Return (X, Y) of the center of cell containing provided text 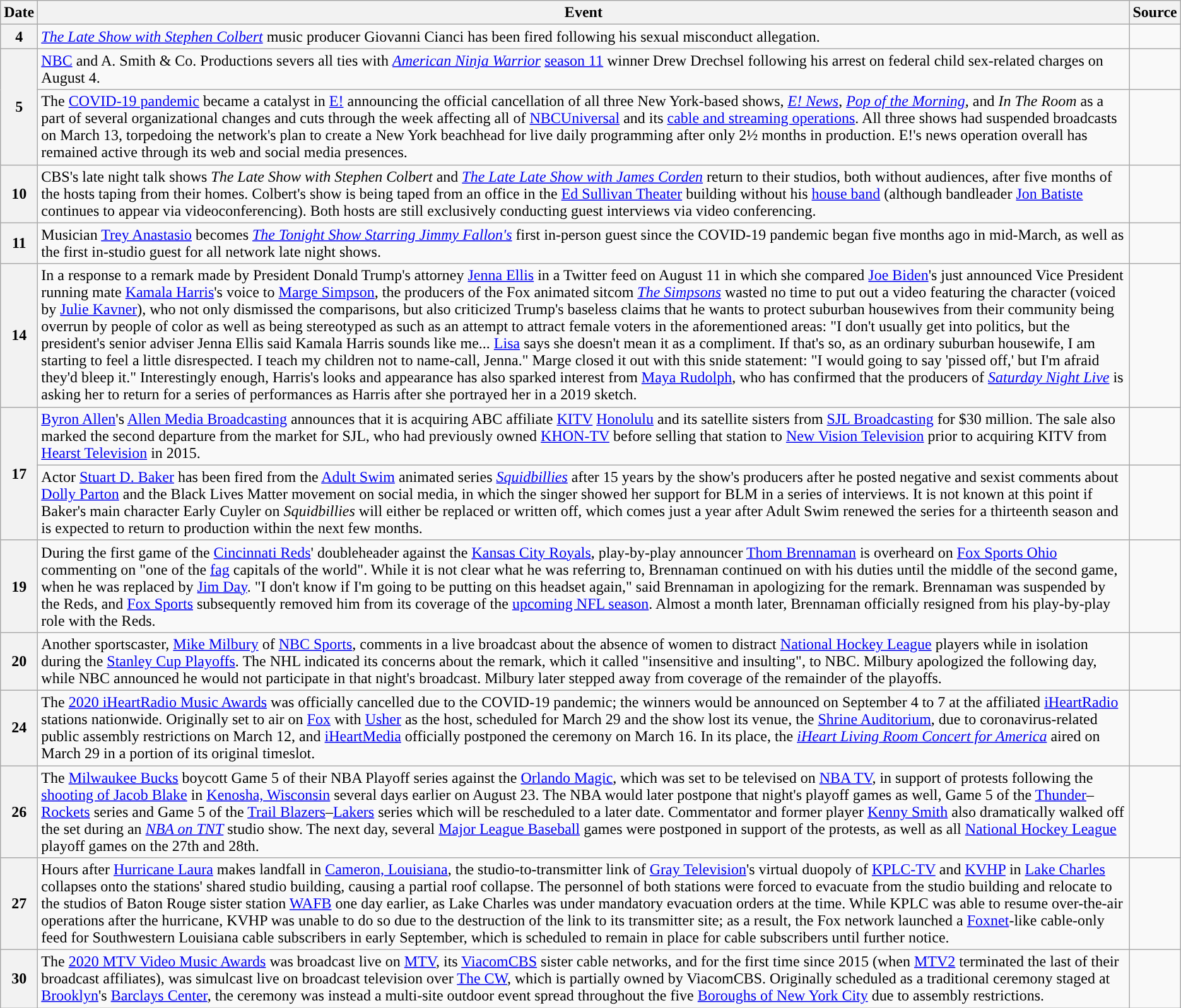
19 (19, 586)
Source (1155, 13)
30 (19, 979)
5 (19, 107)
11 (19, 243)
27 (19, 904)
10 (19, 194)
14 (19, 336)
Date (19, 13)
26 (19, 812)
Event (584, 13)
4 (19, 37)
The Late Show with Stephen Colbert music producer Giovanni Cianci has been fired following his sexual misconduct allegation. (584, 37)
24 (19, 728)
17 (19, 473)
20 (19, 661)
